Find where the given text appears and provide that cell's center as [X, Y] coordinate. 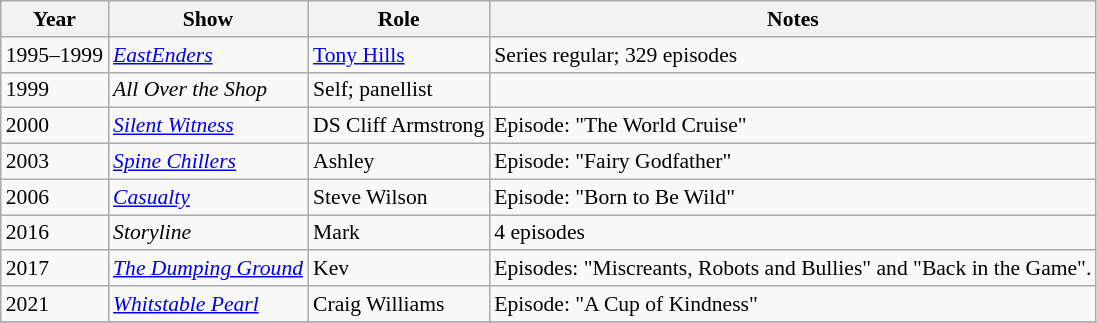
Episode: "A Cup of Kindness" [792, 304]
Spine Chillers [208, 162]
Ashley [398, 162]
Self; panellist [398, 90]
Casualty [208, 197]
Mark [398, 233]
Episode: "Born to Be Wild" [792, 197]
Tony Hills [398, 55]
DS Cliff Armstrong [398, 126]
2021 [54, 304]
The Dumping Ground [208, 269]
2006 [54, 197]
Episode: "Fairy Godfather" [792, 162]
Episodes: "Miscreants, Robots and Bullies" and "Back in the Game". [792, 269]
Series regular; 329 episodes [792, 55]
1999 [54, 90]
Silent Witness [208, 126]
4 episodes [792, 233]
Notes [792, 19]
2016 [54, 233]
Craig Williams [398, 304]
EastEnders [208, 55]
Whitstable Pearl [208, 304]
All Over the Shop [208, 90]
2017 [54, 269]
Storyline [208, 233]
2003 [54, 162]
Year [54, 19]
Steve Wilson [398, 197]
Role [398, 19]
2000 [54, 126]
Episode: "The World Cruise" [792, 126]
1995–1999 [54, 55]
Show [208, 19]
Kev [398, 269]
